Return the [x, y] coordinate for the center point of the cell that contains the specified text.  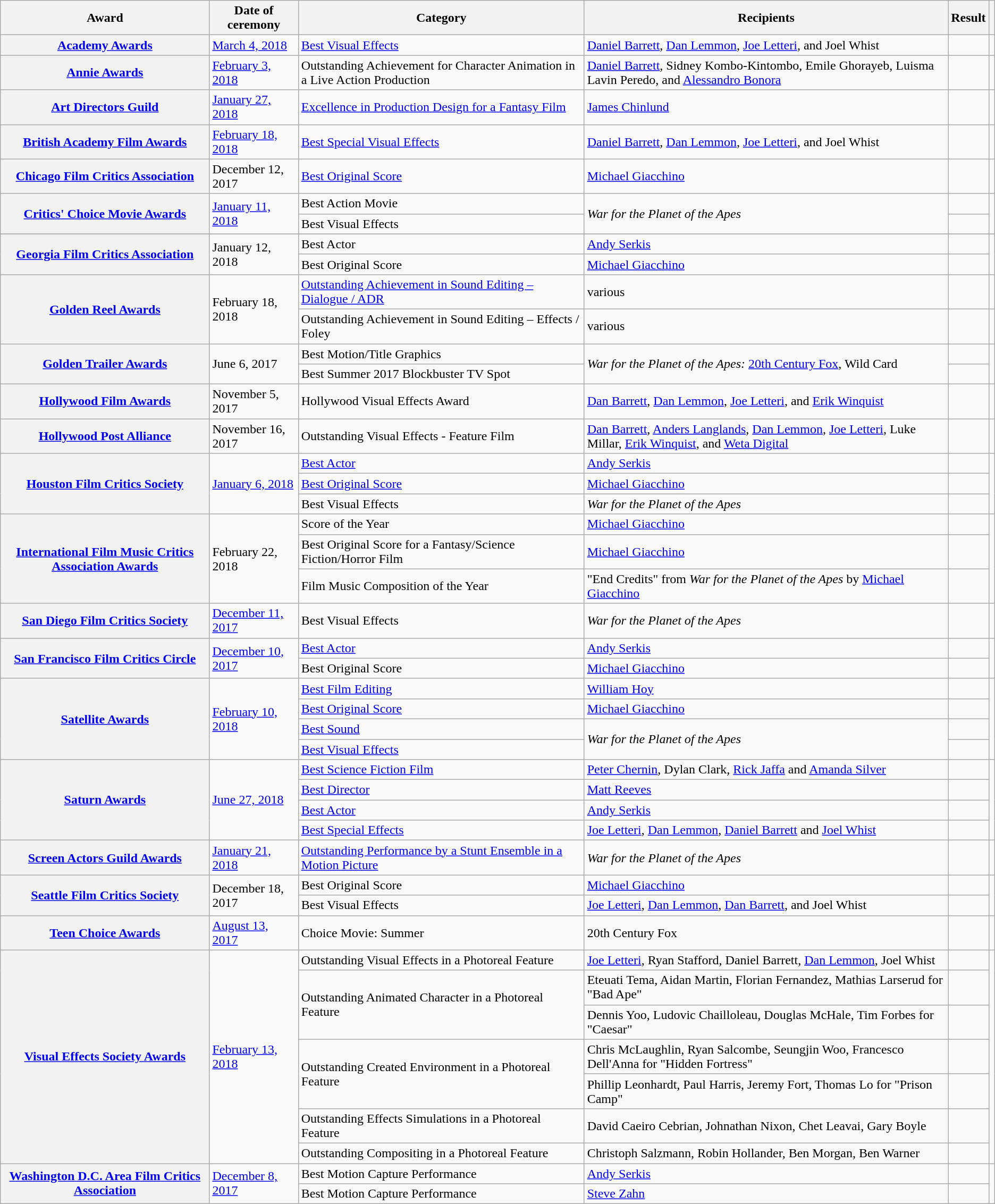
Annie Awards [105, 72]
Seattle Film Critics Society [105, 895]
February 10, 2018 [254, 719]
November 5, 2017 [254, 402]
Date of ceremony [254, 18]
Outstanding Compositing in a Photoreal Feature [441, 1153]
Matt Reeves [766, 790]
William Hoy [766, 688]
Daniel Barrett, Sidney Kombo-Kintombo, Emile Ghorayeb, Luisma Lavin Peredo, and Alessandro Bonora [766, 72]
Excellence in Production Design for a Fantasy Film [441, 107]
Georgia Film Critics Association [105, 254]
February 3, 2018 [254, 72]
San Francisco Film Critics Circle [105, 658]
San Diego Film Critics Society [105, 621]
Best Original Score for a Fantasy/Science Fiction/Horror Film [441, 552]
War for the Planet of the Apes: 20th Century Fox, Wild Card [766, 364]
Outstanding Achievement in Sound Editing – Effects / Foley [441, 326]
June 27, 2018 [254, 800]
December 8, 2017 [254, 1183]
Houston Film Critics Society [105, 484]
Outstanding Effects Simulations in a Photoreal Feature [441, 1126]
British Academy Film Awards [105, 141]
August 13, 2017 [254, 932]
January 12, 2018 [254, 254]
Teen Choice Awards [105, 932]
Chris McLaughlin, Ryan Salcombe, Seungjin Woo, Francesco Dell'Anna for "Hidden Fortress" [766, 1057]
Best Action Movie [441, 204]
January 27, 2018 [254, 107]
Best Film Editing [441, 688]
February 22, 2018 [254, 559]
Outstanding Created Environment in a Photoreal Feature [441, 1074]
"End Credits" from War for the Planet of the Apes by Michael Giacchino [766, 586]
Best Summer 2017 Blockbuster TV Spot [441, 374]
Dennis Yoo, Ludovic Chailloleau, Douglas McHale, Tim Forbes for "Caesar" [766, 1022]
Best Special Visual Effects [441, 141]
December 12, 2017 [254, 176]
Category [441, 18]
Eteuati Tema, Aidan Martin, Florian Fernandez, Mathias Larserud for "Bad Ape" [766, 988]
Washington D.C. Area Film Critics Association [105, 1183]
Dan Barrett, Dan Lemmon, Joe Letteri, and Erik Winquist [766, 402]
June 6, 2017 [254, 364]
Satellite Awards [105, 719]
Chicago Film Critics Association [105, 176]
Golden Trailer Awards [105, 364]
Film Music Composition of the Year [441, 586]
Golden Reel Awards [105, 309]
December 11, 2017 [254, 621]
Steve Zahn [766, 1194]
Joe Letteri, Dan Lemmon, Dan Barrett, and Joel Whist [766, 905]
20th Century Fox [766, 932]
Best Special Effects [441, 830]
Screen Actors Guild Awards [105, 858]
March 4, 2018 [254, 45]
November 16, 2017 [254, 436]
Result [968, 18]
January 21, 2018 [254, 858]
Critics' Choice Movie Awards [105, 214]
Outstanding Performance by a Stunt Ensemble in a Motion Picture [441, 858]
Hollywood Film Awards [105, 402]
Art Directors Guild [105, 107]
Joe Letteri, Ryan Stafford, Daniel Barrett, Dan Lemmon, Joel Whist [766, 960]
Hollywood Visual Effects Award [441, 402]
Christoph Salzmann, Robin Hollander, Ben Morgan, Ben Warner [766, 1153]
February 13, 2018 [254, 1057]
December 18, 2017 [254, 895]
Outstanding Visual Effects - Feature Film [441, 436]
Phillip Leonhardt, Paul Harris, Jeremy Fort, Thomas Lo for "Prison Camp" [766, 1091]
Best Director [441, 790]
Award [105, 18]
Score of the Year [441, 524]
Peter Chernin, Dylan Clark, Rick Jaffa and Amanda Silver [766, 770]
January 11, 2018 [254, 214]
David Caeiro Cebrian, Johnathan Nixon, Chet Leavai, Gary Boyle [766, 1126]
Joe Letteri, Dan Lemmon, Daniel Barrett and Joel Whist [766, 830]
James Chinlund [766, 107]
Outstanding Achievement for Character Animation in a Live Action Production [441, 72]
Recipients [766, 18]
Outstanding Visual Effects in a Photoreal Feature [441, 960]
Outstanding Achievement in Sound Editing – Dialogue / ADR [441, 291]
Saturn Awards [105, 800]
Best Sound [441, 729]
International Film Music Critics Association Awards [105, 559]
December 10, 2017 [254, 658]
Academy Awards [105, 45]
Choice Movie: Summer [441, 932]
January 6, 2018 [254, 484]
Visual Effects Society Awards [105, 1057]
Hollywood Post Alliance [105, 436]
Best Motion/Title Graphics [441, 353]
Best Science Fiction Film [441, 770]
Outstanding Animated Character in a Photoreal Feature [441, 1005]
Dan Barrett, Anders Langlands, Dan Lemmon, Joe Letteri, Luke Millar, Erik Winquist, and Weta Digital [766, 436]
